Search for the cell housing the specified text and yield its [x, y] center coordinate. 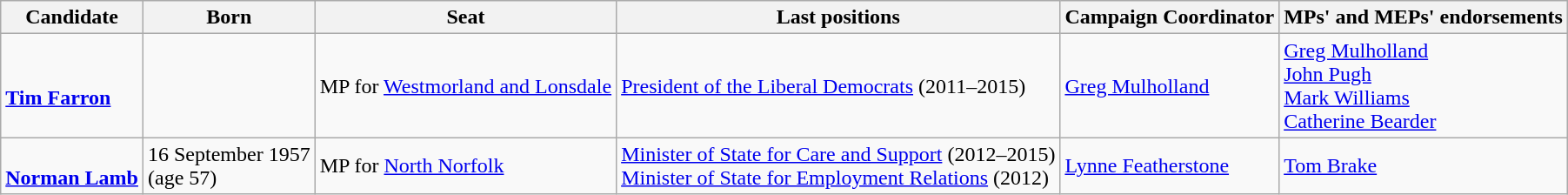
President of the Liberal Democrats (2011–2015) [838, 85]
Campaign Coordinator [1170, 17]
Greg Mulholland [1170, 85]
16 September 1957 (age 57) [229, 165]
Lynne Featherstone [1170, 165]
Candidate [72, 17]
Greg MulhollandJohn PughMark WilliamsCatherine Bearder [1424, 85]
MP for Westmorland and Lonsdale [465, 85]
Minister of State for Care and Support (2012–2015)Minister of State for Employment Relations (2012) [838, 165]
Tom Brake [1424, 165]
Norman Lamb [72, 165]
MPs' and MEPs' endorsements [1424, 17]
Last positions [838, 17]
Born [229, 17]
MP for North Norfolk [465, 165]
Tim Farron [72, 85]
Seat [465, 17]
